Return (X, Y) of the center of cell containing provided text 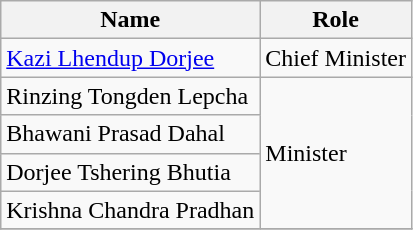
Krishna Chandra Pradhan (130, 210)
Rinzing Tongden Lepcha (130, 96)
Role (336, 20)
Name (130, 20)
Dorjee Tshering Bhutia (130, 172)
Minister (336, 153)
Bhawani Prasad Dahal (130, 134)
Kazi Lhendup Dorjee (130, 58)
Chief Minister (336, 58)
